Detect which cell encompasses the target text, then output its (x, y) center coordinate. 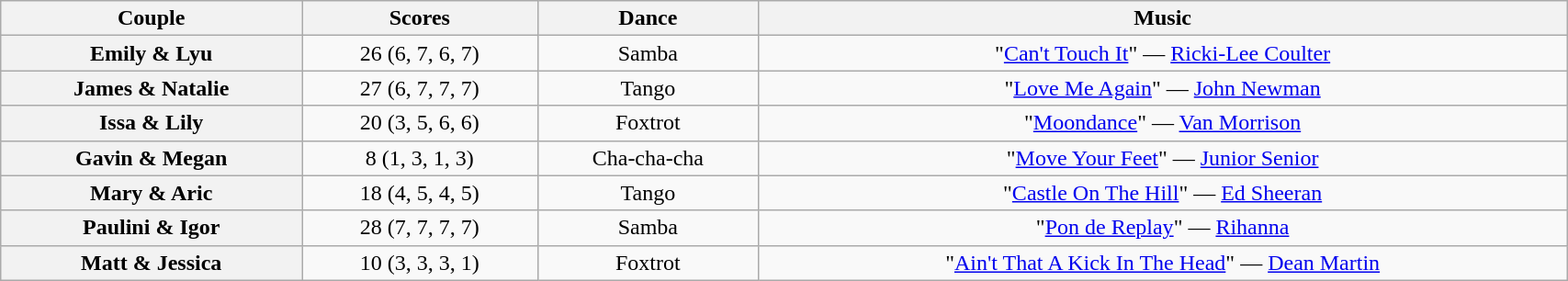
8 (1, 3, 1, 3) (420, 158)
28 (7, 7, 7, 7) (420, 228)
"Pon de Replay" — Rihanna (1163, 228)
"Move Your Feet" — Junior Senior (1163, 158)
"Castle On The Hill" — Ed Sheeran (1163, 193)
18 (4, 5, 4, 5) (420, 193)
"Moondance" — Van Morrison (1163, 123)
"Can't Touch It" — Ricki-Lee Coulter (1163, 53)
Matt & Jessica (152, 263)
20 (3, 5, 6, 6) (420, 123)
Scores (420, 18)
Emily & Lyu (152, 53)
Couple (152, 18)
"Ain't That A Kick In The Head" — Dean Martin (1163, 263)
26 (6, 7, 6, 7) (420, 53)
Paulini & Igor (152, 228)
"Love Me Again" — John Newman (1163, 88)
Gavin & Megan (152, 158)
Music (1163, 18)
27 (6, 7, 7, 7) (420, 88)
Mary & Aric (152, 193)
Dance (649, 18)
10 (3, 3, 3, 1) (420, 263)
James & Natalie (152, 88)
Issa & Lily (152, 123)
Cha-cha-cha (649, 158)
